Scan for the cell matching the given text and deliver its [X, Y] coordinate at center. 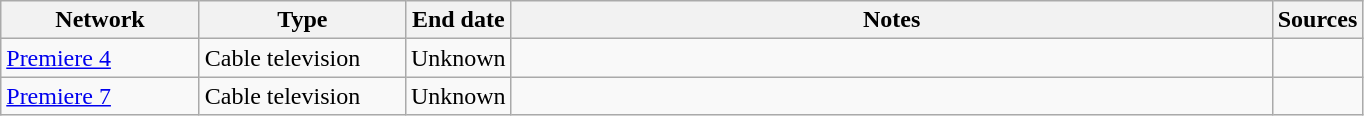
Sources [1318, 20]
Premiere 4 [100, 58]
Premiere 7 [100, 96]
End date [458, 20]
Notes [892, 20]
Type [302, 20]
Network [100, 20]
